Extract the (X, Y) coordinate from the center of the cell holding the provided text.  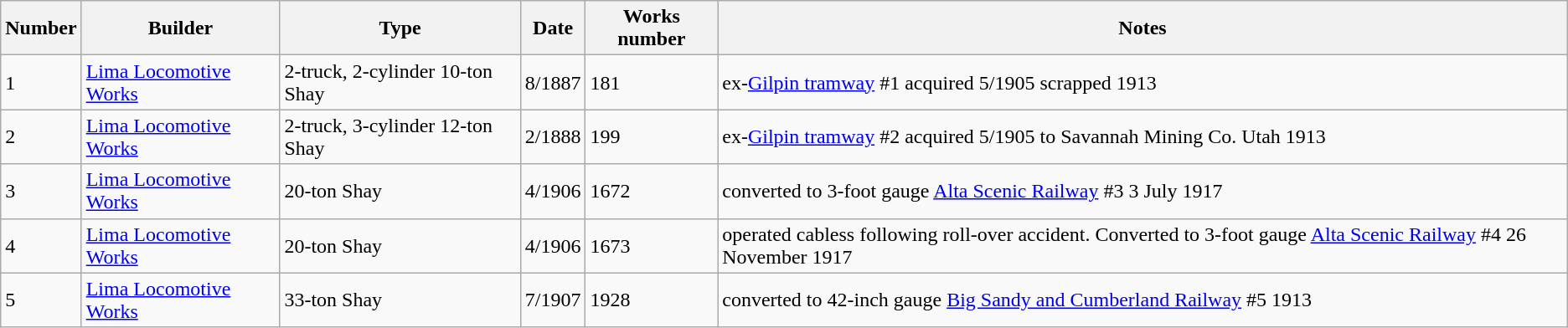
1928 (652, 300)
Type (400, 28)
2/1888 (553, 137)
Builder (181, 28)
5 (41, 300)
2-truck, 2-cylinder 10-ton Shay (400, 82)
199 (652, 137)
ex-Gilpin tramway #2 acquired 5/1905 to Savannah Mining Co. Utah 1913 (1142, 137)
Notes (1142, 28)
1673 (652, 246)
converted to 3-foot gauge Alta Scenic Railway #3 3 July 1917 (1142, 191)
181 (652, 82)
2-truck, 3-cylinder 12-ton Shay (400, 137)
ex-Gilpin tramway #1 acquired 5/1905 scrapped 1913 (1142, 82)
operated cabless following roll-over accident. Converted to 3-foot gauge Alta Scenic Railway #4 26 November 1917 (1142, 246)
1 (41, 82)
1672 (652, 191)
7/1907 (553, 300)
3 (41, 191)
Date (553, 28)
4 (41, 246)
8/1887 (553, 82)
Number (41, 28)
converted to 42-inch gauge Big Sandy and Cumberland Railway #5 1913 (1142, 300)
2 (41, 137)
Works number (652, 28)
33-ton Shay (400, 300)
